Find where the given text appears and provide that cell's center as (x, y) coordinate. 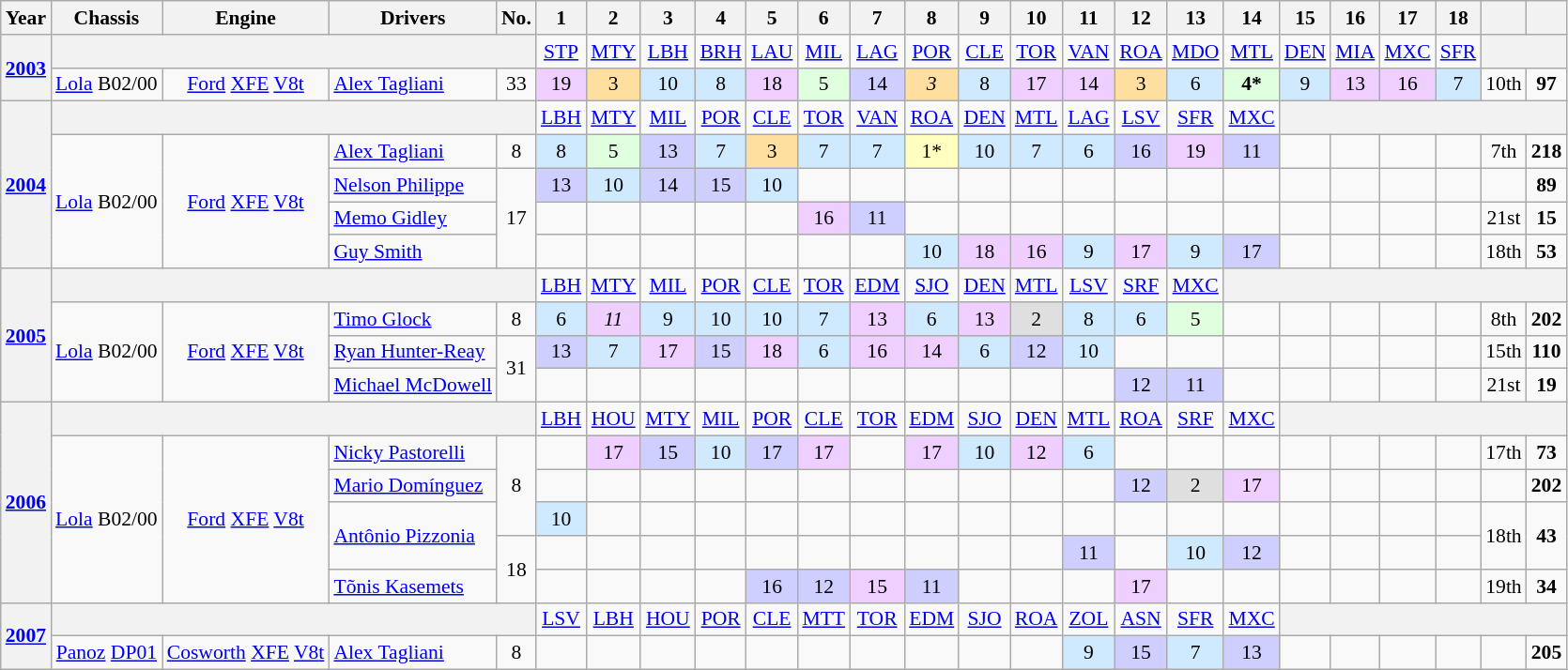
MDO (1196, 52)
Chassis (107, 18)
2005 (26, 335)
8th (1504, 319)
17th (1504, 452)
LAU (772, 52)
73 (1547, 452)
2007 (26, 636)
Year (26, 18)
ZOL (1089, 619)
205 (1547, 653)
Panoz DP01 (107, 653)
Cosworth XFE V8t (246, 653)
4* (1251, 84)
2006 (26, 503)
Engine (246, 18)
1* (931, 152)
MTT (823, 619)
19th (1504, 586)
4 (721, 18)
Mario Domínguez (413, 486)
1 (561, 18)
97 (1547, 84)
34 (1547, 586)
MIA (1355, 52)
Michael McDowell (413, 386)
Timo Glock (413, 319)
Ryan Hunter-Reay (413, 352)
89 (1547, 185)
2003 (26, 68)
7th (1504, 152)
218 (1547, 152)
53 (1547, 252)
Drivers (413, 18)
Nicky Pastorelli (413, 452)
31 (516, 368)
2004 (26, 185)
Guy Smith (413, 252)
43 (1547, 537)
BRH (721, 52)
10th (1504, 84)
Tõnis Kasemets (413, 586)
STP (561, 52)
Nelson Philippe (413, 185)
110 (1547, 352)
ASN (1141, 619)
Antônio Pizzonia (413, 537)
33 (516, 84)
Memo Gidley (413, 219)
No. (516, 18)
15th (1504, 352)
